Output the [x, y] coordinate of the center of the cell containing the given text.  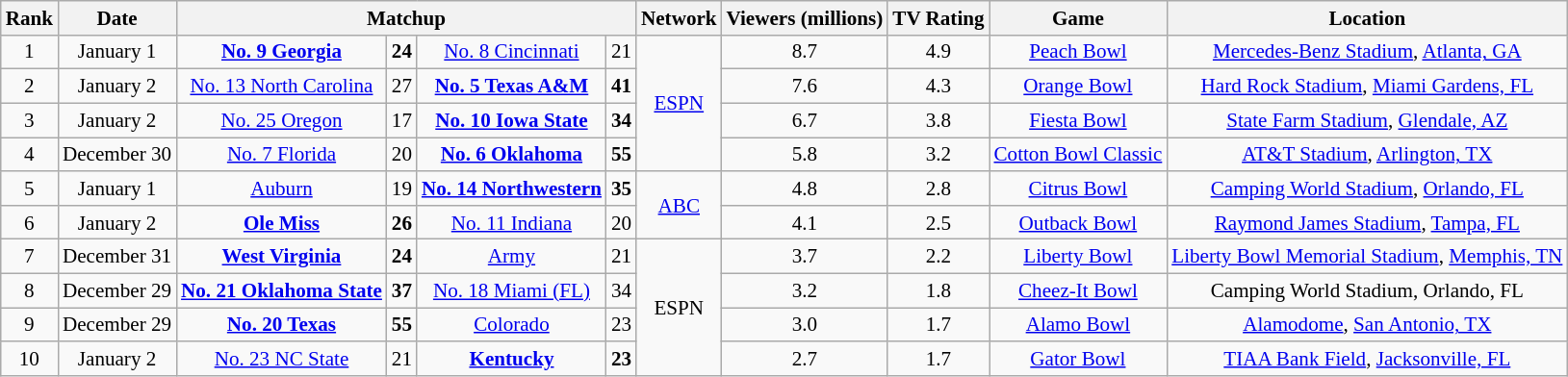
No. 18 Miami (FL) [512, 290]
9 [29, 325]
AT&T Stadium, Arlington, TX [1367, 154]
Liberty Bowl [1078, 256]
2.7 [805, 358]
1 [29, 52]
2.8 [938, 188]
3.7 [805, 256]
7.6 [805, 87]
Alamodome, San Antonio, TX [1367, 325]
December 30 [117, 154]
No. 7 Florida [281, 154]
41 [622, 87]
Alamo Bowl [1078, 325]
ABC [680, 206]
8.7 [805, 52]
No. 5 Texas A&M [512, 87]
26 [402, 221]
17 [402, 119]
6 [29, 221]
Network [680, 17]
2 [29, 87]
No. 21 Oklahoma State [281, 290]
TIAA Bank Field, Jacksonville, FL [1367, 358]
No. 9 Georgia [281, 52]
Outback Bowl [1078, 221]
No. 13 North Carolina [281, 87]
Gator Bowl [1078, 358]
Peach Bowl [1078, 52]
Colorado [512, 325]
No. 6 Oklahoma [512, 154]
Citrus Bowl [1078, 188]
TV Rating [938, 17]
37 [402, 290]
Game [1078, 17]
No. 14 Northwestern [512, 188]
4.1 [805, 221]
6.7 [805, 119]
Cotton Bowl Classic [1078, 154]
No. 25 Oregon [281, 119]
Kentucky [512, 358]
1.8 [938, 290]
5.8 [805, 154]
10 [29, 358]
West Virginia [281, 256]
Orange Bowl [1078, 87]
Rank [29, 17]
3.0 [805, 325]
Army [512, 256]
Auburn [281, 188]
4 [29, 154]
Ole Miss [281, 221]
3.8 [938, 119]
No. 8 Cincinnati [512, 52]
Liberty Bowl Memorial Stadium, Memphis, TN [1367, 256]
2.2 [938, 256]
Fiesta Bowl [1078, 119]
Date [117, 17]
7 [29, 256]
2.5 [938, 221]
Hard Rock Stadium, Miami Gardens, FL [1367, 87]
No. 10 Iowa State [512, 119]
State Farm Stadium, Glendale, AZ [1367, 119]
No. 23 NC State [281, 358]
Matchup [406, 17]
3 [29, 119]
4.3 [938, 87]
19 [402, 188]
Location [1367, 17]
Cheez-It Bowl [1078, 290]
No. 20 Texas [281, 325]
Raymond James Stadium, Tampa, FL [1367, 221]
December 31 [117, 256]
4.8 [805, 188]
No. 11 Indiana [512, 221]
4.9 [938, 52]
35 [622, 188]
Mercedes-Benz Stadium, Atlanta, GA [1367, 52]
8 [29, 290]
27 [402, 87]
5 [29, 188]
Viewers (millions) [805, 17]
